Return [X, Y] of the center of cell containing provided text 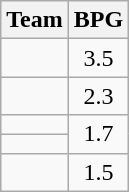
1.7 [98, 134]
3.5 [98, 58]
2.3 [98, 96]
1.5 [98, 172]
Team [35, 20]
BPG [98, 20]
